Return (x, y) of the center of cell containing provided text 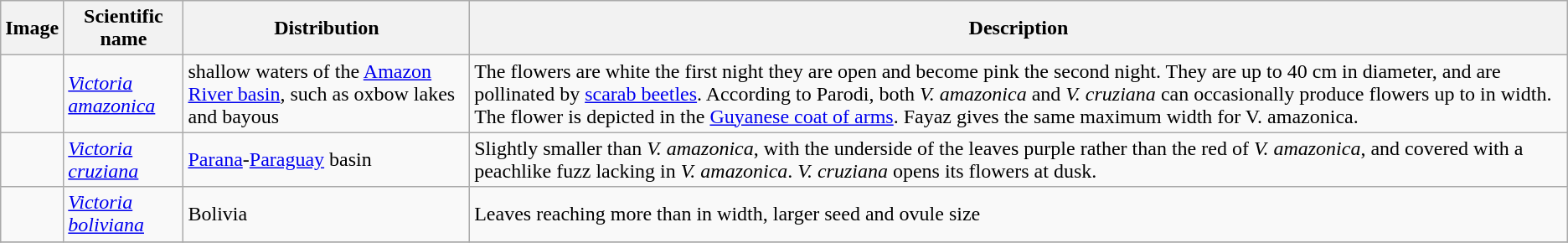
Scientific name (124, 28)
Victoria amazonica (124, 94)
Image (32, 28)
Bolivia (327, 215)
Parana-Paraguay basin (327, 159)
Distribution (327, 28)
Victoria boliviana (124, 215)
Leaves reaching more than in width, larger seed and ovule size (1019, 215)
shallow waters of the Amazon River basin, such as oxbow lakes and bayous (327, 94)
Description (1019, 28)
Victoria cruziana (124, 159)
